For the text-containing cell, return its midpoint in [X, Y] coordinate format. 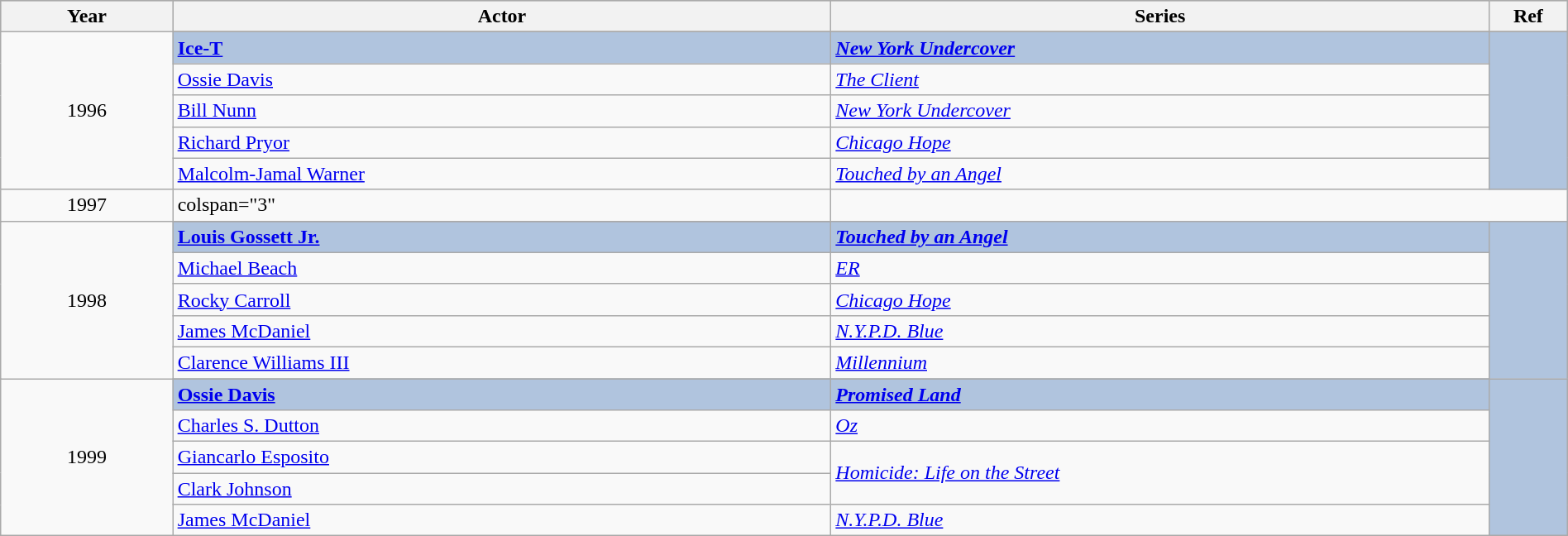
Ice-T [502, 48]
Homicide: Life on the Street [1160, 473]
Year [87, 17]
Actor [502, 17]
1997 [87, 205]
Bill Nunn [502, 111]
1998 [87, 299]
ER [1160, 268]
Series [1160, 17]
Clarence Williams III [502, 362]
1999 [87, 457]
Millennium [1160, 362]
Louis Gossett Jr. [502, 237]
colspan="3" [502, 205]
Clark Johnson [502, 489]
Ref [1528, 17]
Malcolm-Jamal Warner [502, 174]
Richard Pryor [502, 142]
Promised Land [1160, 395]
Oz [1160, 426]
The Client [1160, 79]
Giancarlo Esposito [502, 457]
Rocky Carroll [502, 299]
1996 [87, 111]
Charles S. Dutton [502, 426]
Michael Beach [502, 268]
